For the text-containing cell, return its midpoint in (X, Y) coordinate format. 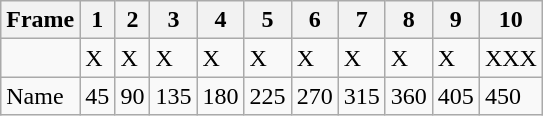
315 (362, 96)
8 (408, 20)
2 (132, 20)
180 (220, 96)
5 (268, 20)
1 (98, 20)
7 (362, 20)
XXX (510, 58)
270 (314, 96)
360 (408, 96)
Name (40, 96)
3 (174, 20)
4 (220, 20)
450 (510, 96)
45 (98, 96)
90 (132, 96)
6 (314, 20)
Frame (40, 20)
135 (174, 96)
9 (456, 20)
225 (268, 96)
10 (510, 20)
405 (456, 96)
